Identify which cell holds the provided text, then report its (X, Y) central coordinate. 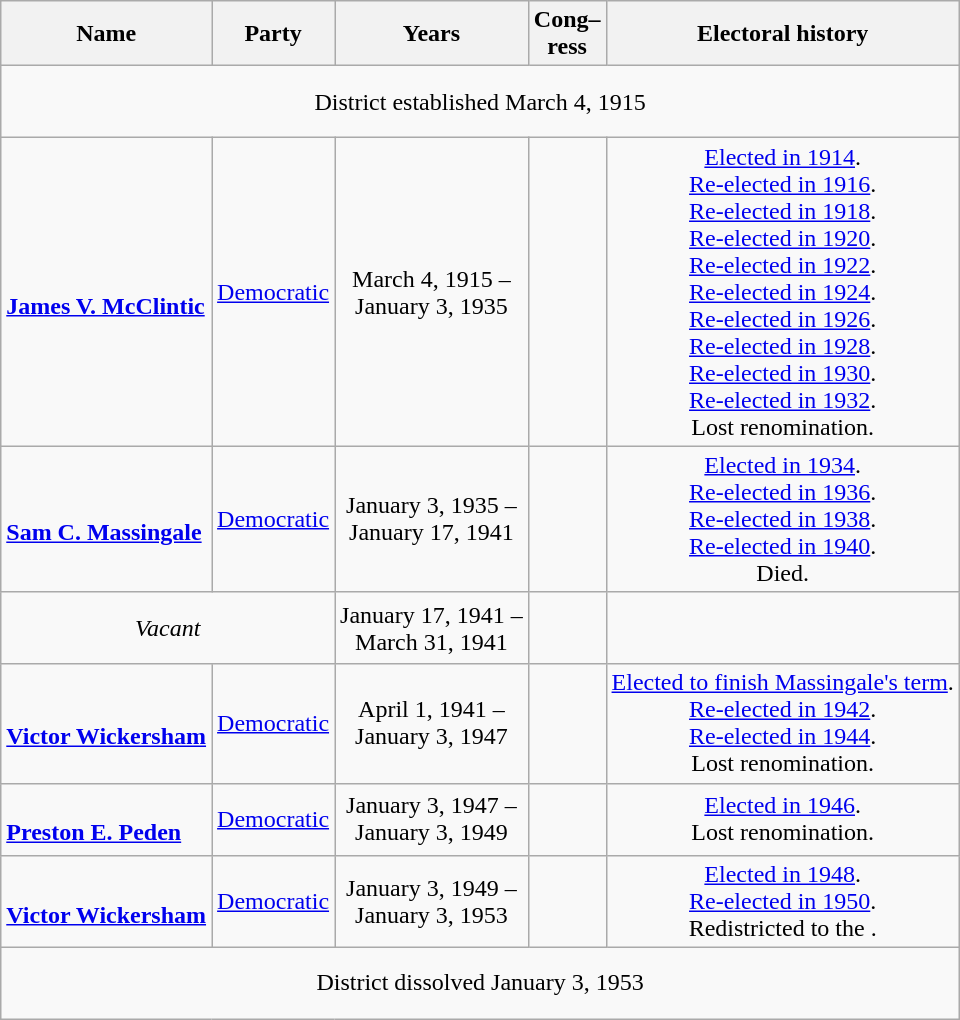
Elected in 1948.Re-elected in 1950.Redistricted to the . (782, 901)
James V. McClintic (106, 292)
District dissolved January 3, 1953 (480, 983)
April 1, 1941 –January 3, 1947 (432, 724)
Cong–ress (567, 34)
Vacant (168, 628)
Elected to finish Massingale's term.Re-elected in 1942.Re-elected in 1944.Lost renomination. (782, 724)
January 17, 1941 –March 31, 1941 (432, 628)
March 4, 1915 –January 3, 1935 (432, 292)
District established March 4, 1915 (480, 102)
January 3, 1935 –January 17, 1941 (432, 519)
Name (106, 34)
January 3, 1947 –January 3, 1949 (432, 819)
Elected in 1946.Lost renomination. (782, 819)
Electoral history (782, 34)
January 3, 1949 –January 3, 1953 (432, 901)
Years (432, 34)
Party (274, 34)
Elected in 1934.Re-elected in 1936.Re-elected in 1938.Re-elected in 1940.Died. (782, 519)
Sam C. Massingale (106, 519)
Preston E. Peden (106, 819)
